For the text-containing cell, return its midpoint in (X, Y) coordinate format. 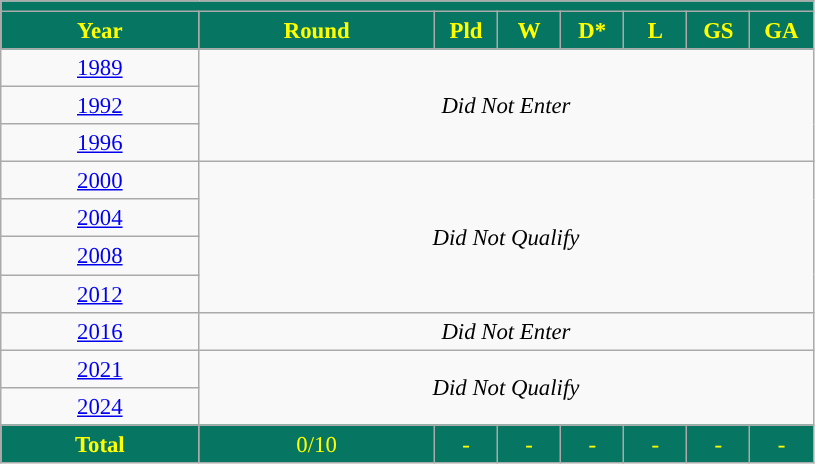
2016 (100, 331)
2012 (100, 294)
2024 (100, 406)
1989 (100, 68)
0/10 (317, 444)
1992 (100, 106)
W (530, 31)
Pld (466, 31)
GA (782, 31)
2000 (100, 181)
L (656, 31)
2021 (100, 369)
Year (100, 31)
1996 (100, 143)
Round (317, 31)
GS (718, 31)
2004 (100, 219)
D* (592, 31)
2008 (100, 256)
Total (100, 444)
